Identify which cell holds the provided text, then report its [X, Y] central coordinate. 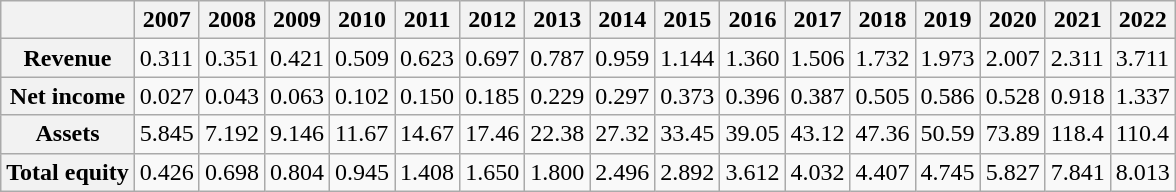
2011 [428, 20]
2.007 [1012, 58]
5.845 [166, 134]
0.297 [622, 96]
0.229 [558, 96]
0.027 [166, 96]
2021 [1078, 20]
0.421 [296, 58]
3.612 [752, 172]
0.623 [428, 58]
0.311 [166, 58]
0.063 [296, 96]
1.650 [492, 172]
11.67 [362, 134]
0.505 [882, 96]
0.102 [362, 96]
2009 [296, 20]
Assets [68, 134]
0.959 [622, 58]
27.32 [622, 134]
0.509 [362, 58]
0.586 [948, 96]
9.146 [296, 134]
0.351 [232, 58]
0.150 [428, 96]
0.528 [1012, 96]
2007 [166, 20]
2012 [492, 20]
1.732 [882, 58]
0.918 [1078, 96]
0.804 [296, 172]
2016 [752, 20]
0.387 [818, 96]
33.45 [688, 134]
4.407 [882, 172]
0.043 [232, 96]
50.59 [948, 134]
47.36 [882, 134]
110.4 [1142, 134]
73.89 [1012, 134]
1.506 [818, 58]
4.745 [948, 172]
2018 [882, 20]
2020 [1012, 20]
0.373 [688, 96]
0.787 [558, 58]
1.973 [948, 58]
2014 [622, 20]
7.841 [1078, 172]
3.711 [1142, 58]
2.496 [622, 172]
0.426 [166, 172]
Total equity [68, 172]
2013 [558, 20]
5.827 [1012, 172]
1.360 [752, 58]
1.408 [428, 172]
2008 [232, 20]
2.311 [1078, 58]
Revenue [68, 58]
0.698 [232, 172]
43.12 [818, 134]
2.892 [688, 172]
2022 [1142, 20]
14.67 [428, 134]
0.185 [492, 96]
2015 [688, 20]
118.4 [1078, 134]
1.144 [688, 58]
2017 [818, 20]
0.945 [362, 172]
17.46 [492, 134]
1.337 [1142, 96]
7.192 [232, 134]
22.38 [558, 134]
39.05 [752, 134]
1.800 [558, 172]
0.396 [752, 96]
2010 [362, 20]
0.697 [492, 58]
2019 [948, 20]
4.032 [818, 172]
8.013 [1142, 172]
Net income [68, 96]
